Extract the (x, y) coordinate from the center of the cell holding the provided text.  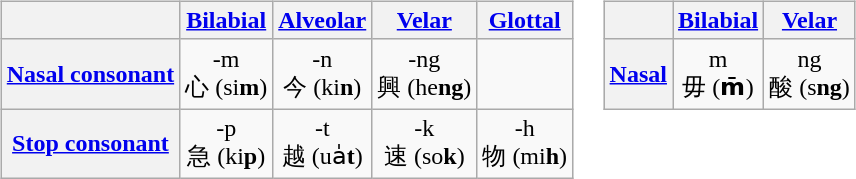
-h 物 (mih) (525, 144)
ng 酸 (sng) (810, 74)
Stop consonant (90, 144)
-k 速 (sok) (424, 144)
Glottal (525, 20)
Alveolar (322, 20)
m 毋 (m̄) (718, 74)
Nasal consonant (90, 74)
Nasal (638, 74)
-ng 興 (heng) (424, 74)
-p 急 (kip) (226, 144)
-t 越 (ua̍t) (322, 144)
-n 今 (kin) (322, 74)
-m 心 (sim) (226, 74)
